From the cell containing the given text, extract its center point as [x, y] coordinate. 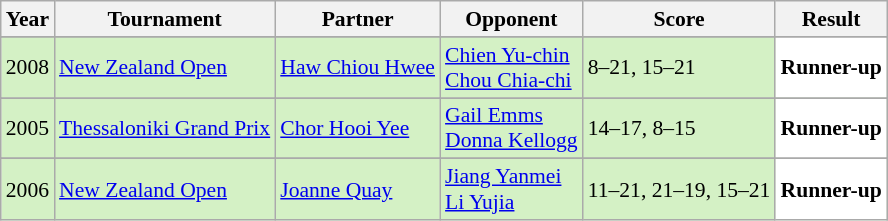
Gail Emms Donna Kellogg [512, 128]
Partner [358, 19]
Jiang Yanmei Li Yujia [512, 190]
8–21, 15–21 [680, 68]
Haw Chiou Hwee [358, 68]
2005 [28, 128]
Score [680, 19]
Chien Yu-chin Chou Chia-chi [512, 68]
Opponent [512, 19]
Chor Hooi Yee [358, 128]
14–17, 8–15 [680, 128]
Result [830, 19]
11–21, 21–19, 15–21 [680, 190]
Tournament [164, 19]
Thessaloniki Grand Prix [164, 128]
2006 [28, 190]
Year [28, 19]
2008 [28, 68]
Joanne Quay [358, 190]
